For the text-containing cell, return its midpoint in [X, Y] coordinate format. 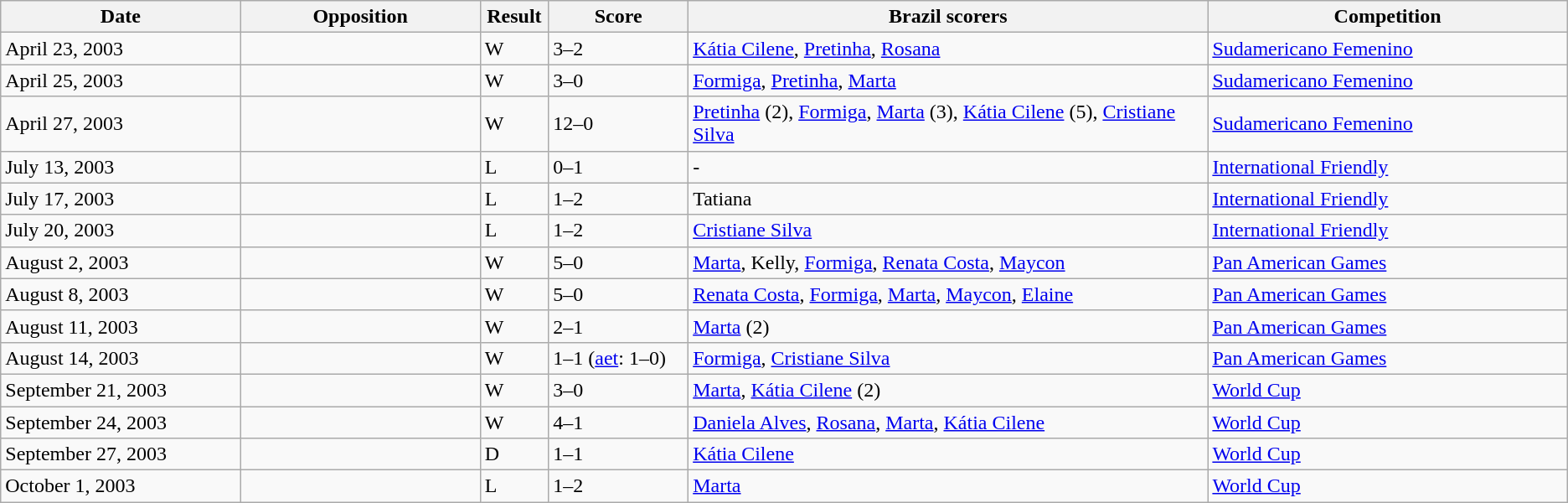
4–1 [618, 422]
Opposition [360, 17]
Marta, Kelly, Formiga, Renata Costa, Maycon [948, 262]
September 21, 2003 [121, 390]
2–1 [618, 326]
July 20, 2003 [121, 231]
Marta (2) [948, 326]
August 11, 2003 [121, 326]
Date [121, 17]
Competition [1387, 17]
Marta [948, 486]
Renata Costa, Formiga, Marta, Maycon, Elaine [948, 294]
Cristiane Silva [948, 231]
Formiga, Pretinha, Marta [948, 80]
- [948, 167]
October 1, 2003 [121, 486]
August 8, 2003 [121, 294]
D [514, 454]
0–1 [618, 167]
Daniela Alves, Rosana, Marta, Kátia Cilene [948, 422]
April 27, 2003 [121, 124]
April 23, 2003 [121, 49]
3–2 [618, 49]
12–0 [618, 124]
1–1 (aet: 1–0) [618, 358]
August 2, 2003 [121, 262]
April 25, 2003 [121, 80]
Result [514, 17]
July 13, 2003 [121, 167]
September 24, 2003 [121, 422]
Score [618, 17]
September 27, 2003 [121, 454]
Kátia Cilene [948, 454]
Marta, Kátia Cilene (2) [948, 390]
July 17, 2003 [121, 199]
August 14, 2003 [121, 358]
Formiga, Cristiane Silva [948, 358]
Brazil scorers [948, 17]
Kátia Cilene, Pretinha, Rosana [948, 49]
1–1 [618, 454]
Pretinha (2), Formiga, Marta (3), Kátia Cilene (5), Cristiane Silva [948, 124]
Tatiana [948, 199]
